Determine the [X, Y] coordinate at the center of the cell enclosing the given text.  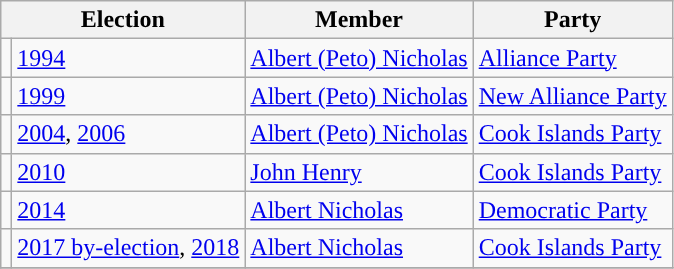
Alliance Party [572, 58]
Member [359, 20]
1994 [128, 58]
2014 [128, 210]
John Henry [359, 172]
Party [572, 20]
1999 [128, 96]
New Alliance Party [572, 96]
Election [123, 20]
2010 [128, 172]
2017 by-election, 2018 [128, 248]
2004, 2006 [128, 134]
Democratic Party [572, 210]
